Identify which cell holds the provided text, then report its (X, Y) central coordinate. 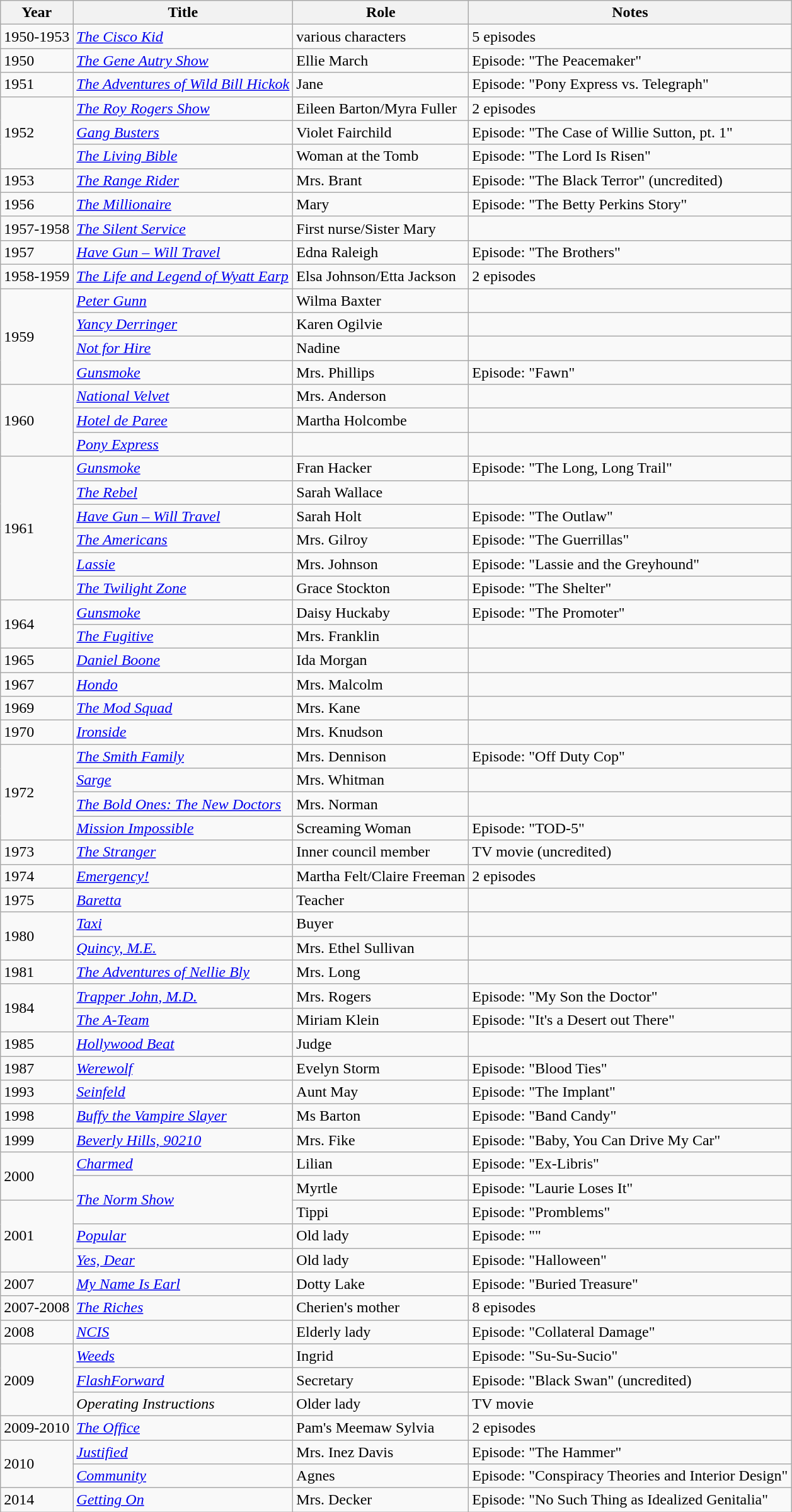
Mrs. Decker (381, 1500)
1972 (37, 792)
Yes, Dear (183, 1260)
Mission Impossible (183, 828)
Episode: "The Lord Is Risen" (630, 156)
1975 (37, 900)
Episode: "The Peacemaker" (630, 61)
Episode: "Collateral Damage" (630, 1332)
Taxi (183, 924)
Sarah Holt (381, 516)
Episode: "It's a Desert out There" (630, 1020)
The Gene Autry Show (183, 61)
Charmed (183, 1164)
Popular (183, 1236)
Ida Morgan (381, 660)
1987 (37, 1068)
The Fugitive (183, 636)
The Smith Family (183, 756)
Mrs. Gilroy (381, 540)
Baretta (183, 900)
Notes (630, 13)
2010 (37, 1463)
The Adventures of Wild Bill Hickok (183, 84)
Daniel Boone (183, 660)
The Americans (183, 540)
Karen Ogilvie (381, 325)
Teacher (381, 900)
Episode: "The Outlaw" (630, 516)
Edna Raleigh (381, 252)
Episode: "Laurie Loses It" (630, 1188)
Operating Instructions (183, 1404)
1951 (37, 84)
Title (183, 13)
2000 (37, 1176)
National Velvet (183, 396)
Not for Hire (183, 349)
The Range Rider (183, 180)
The Rebel (183, 492)
Daisy Huckaby (381, 612)
2001 (37, 1236)
1965 (37, 660)
Episode: "TOD-5" (630, 828)
Mrs. Johnson (381, 564)
1993 (37, 1092)
Sarge (183, 780)
Woman at the Tomb (381, 156)
Episode: "Baby, You Can Drive My Car" (630, 1140)
Gang Busters (183, 132)
1969 (37, 708)
Episode: "The Implant" (630, 1092)
Miriam Klein (381, 1020)
The Silent Service (183, 228)
Mrs. Kane (381, 708)
Mrs. Fike (381, 1140)
Mrs. Dennison (381, 756)
NCIS (183, 1332)
Episode: "The Hammer" (630, 1451)
Mrs. Knudson (381, 732)
1980 (37, 936)
Older lady (381, 1404)
Mrs. Rogers (381, 996)
The Roy Rogers Show (183, 108)
Violet Fairchild (381, 132)
Justified (183, 1451)
Episode: "No Such Thing as Idealized Genitalia" (630, 1500)
1985 (37, 1044)
Yancy Derringer (183, 325)
Peter Gunn (183, 301)
Dotty Lake (381, 1284)
Ironside (183, 732)
1953 (37, 180)
Episode: "My Son the Doctor" (630, 996)
FlashForward (183, 1380)
The Mod Squad (183, 708)
Mrs. Franklin (381, 636)
Mrs. Brant (381, 180)
Inner council member (381, 852)
Agnes (381, 1476)
1967 (37, 684)
The Norm Show (183, 1200)
Episode: "Su-Su-Sucio" (630, 1356)
1950-1953 (37, 37)
The Adventures of Nellie Bly (183, 972)
Episode: "Conspiracy Theories and Interior Design" (630, 1476)
1998 (37, 1116)
TV movie (uncredited) (630, 852)
Episode: "Band Candy" (630, 1116)
Jane (381, 84)
Pam's Meemaw Sylvia (381, 1428)
1960 (37, 420)
Grace Stockton (381, 588)
Judge (381, 1044)
Mrs. Long (381, 972)
The Living Bible (183, 156)
Aunt May (381, 1092)
First nurse/Sister Mary (381, 228)
1956 (37, 204)
2007 (37, 1284)
My Name Is Earl (183, 1284)
Quincy, M.E. (183, 948)
Werewolf (183, 1068)
2009 (37, 1380)
Beverly Hills, 90210 (183, 1140)
1970 (37, 732)
Elderly lady (381, 1332)
Community (183, 1476)
Mrs. Inez Davis (381, 1451)
The Bold Ones: The New Doctors (183, 804)
Mrs. Phillips (381, 372)
Trapper John, M.D. (183, 996)
Hollywood Beat (183, 1044)
Hondo (183, 684)
The Office (183, 1428)
Sarah Wallace (381, 492)
Ellie March (381, 61)
1964 (37, 624)
Episode: "Halloween" (630, 1260)
Buyer (381, 924)
1984 (37, 1008)
1999 (37, 1140)
Episode: "The Black Terror" (uncredited) (630, 180)
Mrs. Ethel Sullivan (381, 948)
Episode: "Promblems" (630, 1212)
Wilma Baxter (381, 301)
Lassie (183, 564)
TV movie (630, 1404)
Fran Hacker (381, 468)
Pony Express (183, 444)
Cherien's mother (381, 1308)
Emergency! (183, 876)
Screaming Woman (381, 828)
1952 (37, 132)
5 episodes (630, 37)
1981 (37, 972)
Episode: "The Case of Willie Sutton, pt. 1" (630, 132)
Episode: "Off Duty Cop" (630, 756)
Secretary (381, 1380)
Episode: "Black Swan" (uncredited) (630, 1380)
1974 (37, 876)
Episode: "Buried Treasure" (630, 1284)
Episode: "The Shelter" (630, 588)
various characters (381, 37)
2009-2010 (37, 1428)
Episode: "The Brothers" (630, 252)
Episode: "Pony Express vs. Telegraph" (630, 84)
Role (381, 13)
The Stranger (183, 852)
The Riches (183, 1308)
Weeds (183, 1356)
Myrtle (381, 1188)
Episode: "The Long, Long Trail" (630, 468)
2007-2008 (37, 1308)
Nadine (381, 349)
Episode: "The Guerrillas" (630, 540)
Seinfeld (183, 1092)
The Life and Legend of Wyatt Earp (183, 276)
The Cisco Kid (183, 37)
The Twilight Zone (183, 588)
1957 (37, 252)
Mrs. Norman (381, 804)
Episode: "Ex-Libris" (630, 1164)
Episode: "Blood Ties" (630, 1068)
Episode: "The Promoter" (630, 612)
Buffy the Vampire Slayer (183, 1116)
Hotel de Paree (183, 420)
1958-1959 (37, 276)
1961 (37, 528)
The Millionaire (183, 204)
2008 (37, 1332)
Mrs. Whitman (381, 780)
Year (37, 13)
Elsa Johnson/Etta Jackson (381, 276)
Episode: "Lassie and the Greyhound" (630, 564)
Getting On (183, 1500)
Mrs. Malcolm (381, 684)
Mary (381, 204)
Martha Felt/Claire Freeman (381, 876)
Evelyn Storm (381, 1068)
Ingrid (381, 1356)
Ms Barton (381, 1116)
1959 (37, 337)
The A-Team (183, 1020)
Mrs. Anderson (381, 396)
Martha Holcombe (381, 420)
2014 (37, 1500)
1973 (37, 852)
8 episodes (630, 1308)
1950 (37, 61)
1957-1958 (37, 228)
Episode: "Fawn" (630, 372)
Eileen Barton/Myra Fuller (381, 108)
Lilian (381, 1164)
Episode: "The Betty Perkins Story" (630, 204)
Episode: "" (630, 1236)
Tippi (381, 1212)
